Search for the cell housing the specified text and yield its [X, Y] center coordinate. 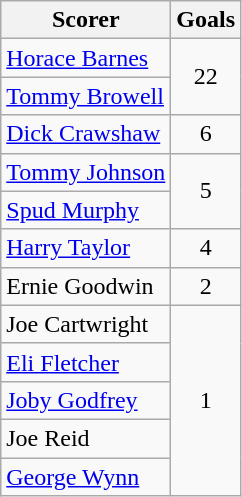
Horace Barnes [86, 58]
Joe Reid [86, 438]
Scorer [86, 20]
Eli Fletcher [86, 362]
George Wynn [86, 477]
22 [206, 77]
1 [206, 400]
Harry Taylor [86, 248]
6 [206, 134]
Joby Godfrey [86, 400]
2 [206, 286]
Spud Murphy [86, 210]
Joe Cartwright [86, 324]
Ernie Goodwin [86, 286]
5 [206, 191]
Tommy Browell [86, 96]
4 [206, 248]
Dick Crawshaw [86, 134]
Tommy Johnson [86, 172]
Goals [206, 20]
